Detect which cell encompasses the target text, then output its [x, y] center coordinate. 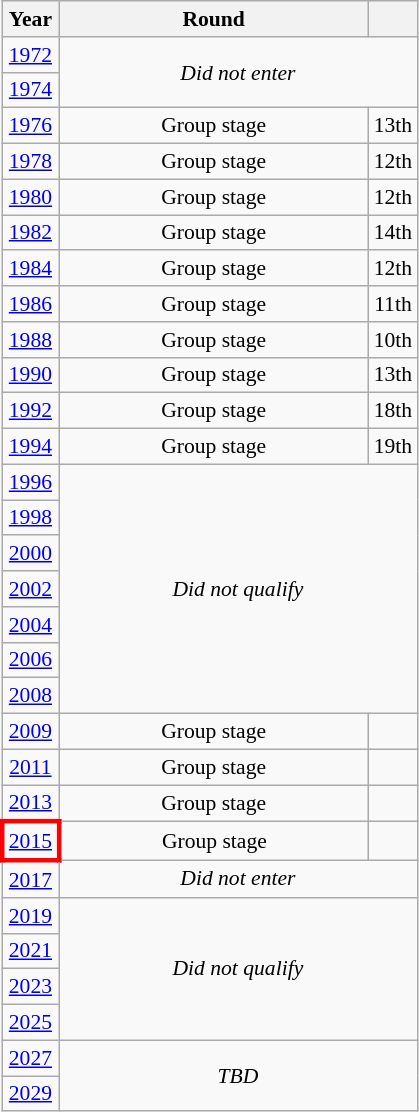
2002 [30, 589]
11th [394, 304]
2025 [30, 1023]
1996 [30, 482]
2015 [30, 842]
1994 [30, 447]
2006 [30, 660]
1978 [30, 162]
TBD [238, 1076]
2013 [30, 804]
1980 [30, 197]
2017 [30, 880]
10th [394, 340]
2027 [30, 1058]
1972 [30, 55]
18th [394, 411]
1986 [30, 304]
2004 [30, 625]
Year [30, 19]
2023 [30, 987]
2021 [30, 951]
1984 [30, 269]
1982 [30, 233]
Round [214, 19]
14th [394, 233]
2000 [30, 554]
1974 [30, 90]
2008 [30, 696]
19th [394, 447]
1992 [30, 411]
1976 [30, 126]
2029 [30, 1094]
2011 [30, 767]
1998 [30, 518]
2009 [30, 732]
2019 [30, 916]
1990 [30, 375]
1988 [30, 340]
